For the text-containing cell, return its midpoint in (x, y) coordinate format. 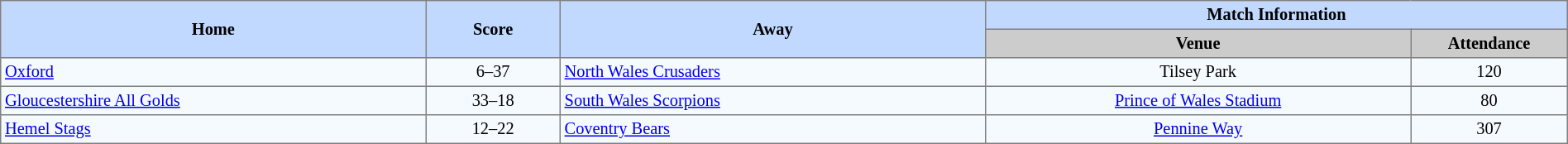
Venue (1198, 43)
Away (772, 30)
33–18 (493, 100)
Gloucestershire All Golds (213, 100)
Match Information (1277, 15)
307 (1489, 129)
Tilsey Park (1198, 72)
Hemel Stags (213, 129)
North Wales Crusaders (772, 72)
120 (1489, 72)
Pennine Way (1198, 129)
6–37 (493, 72)
South Wales Scorpions (772, 100)
Oxford (213, 72)
Score (493, 30)
Coventry Bears (772, 129)
80 (1489, 100)
Home (213, 30)
12–22 (493, 129)
Attendance (1489, 43)
Prince of Wales Stadium (1198, 100)
